Locate the cell with the specified text and output its [x, y] center coordinate. 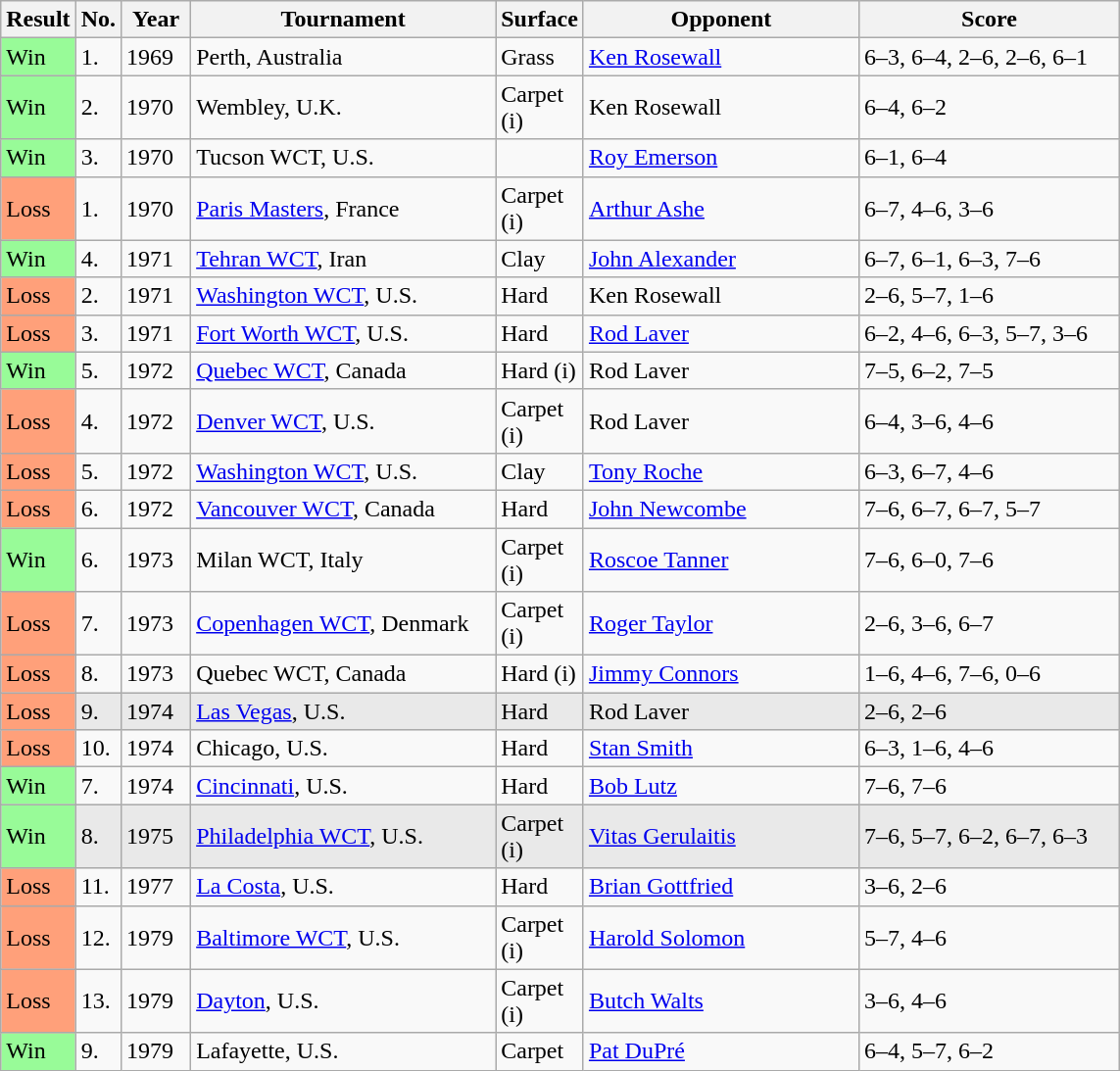
Surface [540, 20]
Jimmy Connors [721, 674]
Copenhagen WCT, Denmark [343, 623]
10. [98, 749]
13. [98, 1001]
Wembley, U.K. [343, 108]
Perth, Australia [343, 57]
Dayton, U.S. [343, 1001]
Grass [540, 57]
6–4, 5–7, 6–2 [989, 1051]
Pat DuPré [721, 1051]
1969 [157, 57]
Cincinnati, U.S. [343, 786]
3–6, 4–6 [989, 1001]
2–6, 3–6, 6–7 [989, 623]
Fort Worth WCT, U.S. [343, 333]
Butch Walts [721, 1001]
Arthur Ashe [721, 208]
6–4, 6–2 [989, 108]
Tournament [343, 20]
2–6, 2–6 [989, 711]
Tehran WCT, Iran [343, 259]
Milan WCT, Italy [343, 559]
Tucson WCT, U.S. [343, 158]
Baltimore WCT, U.S. [343, 937]
6–7, 4–6, 3–6 [989, 208]
1977 [157, 887]
Carpet [540, 1051]
2–6, 5–7, 1–6 [989, 296]
1975 [157, 837]
7–6, 6–7, 6–7, 5–7 [989, 509]
Brian Gottfried [721, 887]
John Newcombe [721, 509]
6–3, 6–7, 4–6 [989, 471]
7–6, 6–0, 7–6 [989, 559]
6–1, 6–4 [989, 158]
Roscoe Tanner [721, 559]
7–6, 5–7, 6–2, 6–7, 6–3 [989, 837]
5–7, 4–6 [989, 937]
La Costa, U.S. [343, 887]
Paris Masters, France [343, 208]
Las Vegas, U.S. [343, 711]
Opponent [721, 20]
Harold Solomon [721, 937]
Year [157, 20]
12. [98, 937]
Stan Smith [721, 749]
Vitas Gerulaitis [721, 837]
Chicago, U.S. [343, 749]
John Alexander [721, 259]
Philadelphia WCT, U.S. [343, 837]
Roy Emerson [721, 158]
3–6, 2–6 [989, 887]
6–7, 6–1, 6–3, 7–6 [989, 259]
Vancouver WCT, Canada [343, 509]
No. [98, 20]
6–3, 6–4, 2–6, 2–6, 6–1 [989, 57]
Result [38, 20]
1–6, 4–6, 7–6, 0–6 [989, 674]
7–5, 6–2, 7–5 [989, 370]
Roger Taylor [721, 623]
Denver WCT, U.S. [343, 421]
6–4, 3–6, 4–6 [989, 421]
7–6, 7–6 [989, 786]
11. [98, 887]
Score [989, 20]
Tony Roche [721, 471]
6–2, 4–6, 6–3, 5–7, 3–6 [989, 333]
Bob Lutz [721, 786]
Lafayette, U.S. [343, 1051]
6–3, 1–6, 4–6 [989, 749]
